Determine the [X, Y] coordinate at the center of the cell enclosing the given text.  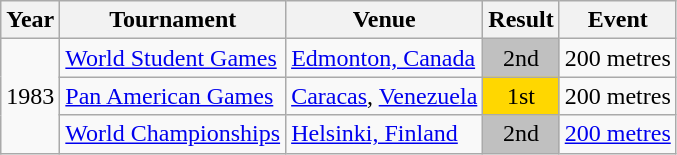
1983 [30, 96]
Caracas, Venezuela [384, 96]
Event [618, 20]
Result [521, 20]
1st [521, 96]
Pan American Games [173, 96]
World Student Games [173, 58]
World Championships [173, 134]
Edmonton, Canada [384, 58]
Year [30, 20]
Helsinki, Finland [384, 134]
Venue [384, 20]
Tournament [173, 20]
